Return [X, Y] of the center of cell containing provided text 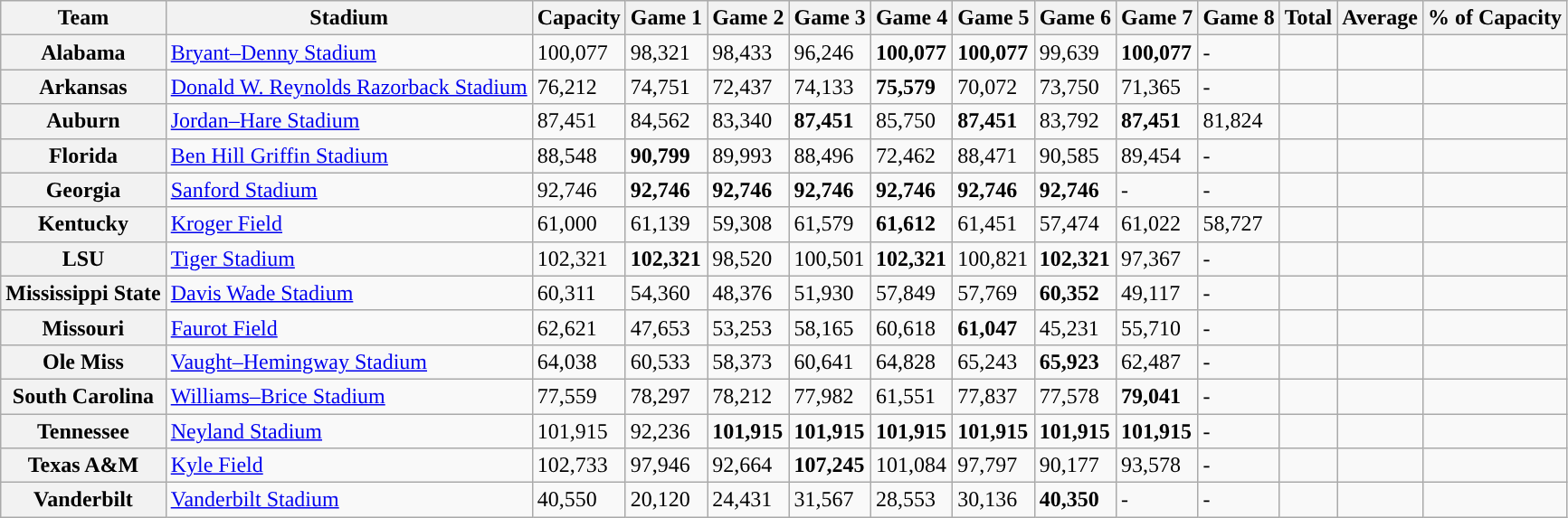
30,136 [993, 500]
57,474 [1075, 224]
88,548 [579, 155]
77,578 [1075, 396]
61,579 [830, 224]
60,352 [1075, 293]
53,253 [748, 327]
72,437 [748, 87]
58,727 [1239, 224]
62,621 [579, 327]
Capacity [579, 18]
62,487 [1157, 362]
79,041 [1157, 396]
96,246 [830, 52]
99,639 [1075, 52]
59,308 [748, 224]
97,797 [993, 466]
Game 6 [1075, 18]
61,047 [993, 327]
75,579 [911, 87]
Mississippi State [83, 293]
LSU [83, 259]
Ole Miss [83, 362]
88,496 [830, 155]
98,433 [748, 52]
93,578 [1157, 466]
81,824 [1239, 121]
60,618 [911, 327]
Game 1 [666, 18]
61,000 [579, 224]
76,212 [579, 87]
74,751 [666, 87]
90,585 [1075, 155]
78,297 [666, 396]
40,550 [579, 500]
85,750 [911, 121]
Faurot Field [349, 327]
Average [1381, 18]
Davis Wade Stadium [349, 293]
48,376 [748, 293]
Sanford Stadium [349, 190]
78,212 [748, 396]
Total [1308, 18]
Bryant–Denny Stadium [349, 52]
Stadium [349, 18]
64,828 [911, 362]
60,641 [830, 362]
28,553 [911, 500]
65,923 [1075, 362]
Game 7 [1157, 18]
Game 5 [993, 18]
92,236 [666, 431]
40,350 [1075, 500]
83,792 [1075, 121]
Tennessee [83, 431]
Vanderbilt [83, 500]
84,562 [666, 121]
64,038 [579, 362]
89,993 [748, 155]
Alabama [83, 52]
58,373 [748, 362]
73,750 [1075, 87]
77,559 [579, 396]
100,821 [993, 259]
57,849 [911, 293]
57,769 [993, 293]
31,567 [830, 500]
61,551 [911, 396]
Texas A&M [83, 466]
Arkansas [83, 87]
Game 4 [911, 18]
47,653 [666, 327]
101,084 [911, 466]
Kentucky [83, 224]
51,930 [830, 293]
Vanderbilt Stadium [349, 500]
58,165 [830, 327]
74,133 [830, 87]
45,231 [1075, 327]
97,367 [1157, 259]
71,365 [1157, 87]
49,117 [1157, 293]
92,664 [748, 466]
70,072 [993, 87]
98,321 [666, 52]
Tiger Stadium [349, 259]
Auburn [83, 121]
Team [83, 18]
Ben Hill Griffin Stadium [349, 155]
77,837 [993, 396]
72,462 [911, 155]
107,245 [830, 466]
20,120 [666, 500]
77,982 [830, 396]
24,431 [748, 500]
90,799 [666, 155]
61,451 [993, 224]
55,710 [1157, 327]
Florida [83, 155]
100,501 [830, 259]
83,340 [748, 121]
54,360 [666, 293]
102,733 [579, 466]
Georgia [83, 190]
South Carolina [83, 396]
Game 8 [1239, 18]
% of Capacity [1495, 18]
60,533 [666, 362]
89,454 [1157, 155]
Jordan–Hare Stadium [349, 121]
Vaught–Hemingway Stadium [349, 362]
Game 2 [748, 18]
Neyland Stadium [349, 431]
60,311 [579, 293]
Game 3 [830, 18]
61,612 [911, 224]
97,946 [666, 466]
65,243 [993, 362]
88,471 [993, 155]
90,177 [1075, 466]
61,139 [666, 224]
Missouri [83, 327]
Kroger Field [349, 224]
Kyle Field [349, 466]
61,022 [1157, 224]
Williams–Brice Stadium [349, 396]
98,520 [748, 259]
Donald W. Reynolds Razorback Stadium [349, 87]
